Find where the given text appears and provide that cell's center as [X, Y] coordinate. 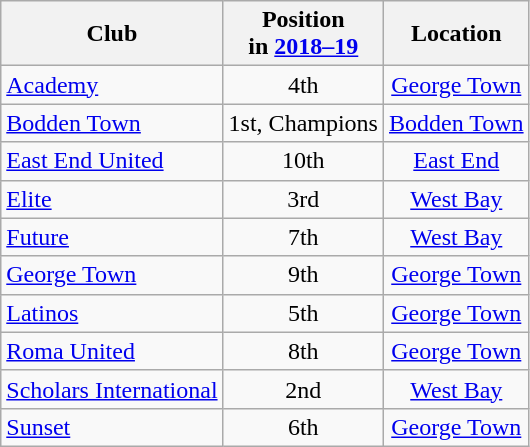
2nd [303, 389]
Latinos [112, 313]
7th [303, 237]
Academy [112, 85]
East End United [112, 161]
9th [303, 275]
East End [456, 161]
Roma United [112, 351]
Club [112, 34]
5th [303, 313]
Future [112, 237]
3rd [303, 199]
Scholars International [112, 389]
4th [303, 85]
Elite [112, 199]
Positionin 2018–19 [303, 34]
10th [303, 161]
8th [303, 351]
Sunset [112, 427]
6th [303, 427]
1st, Champions [303, 123]
Location [456, 34]
